From the cell containing the given text, extract its center point as [X, Y] coordinate. 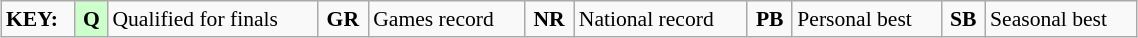
PB [770, 19]
GR [342, 19]
Personal best [866, 19]
Seasonal best [1061, 19]
SB [963, 19]
NR [548, 19]
Qualified for finals [212, 19]
Q [91, 19]
KEY: [38, 19]
Games record [446, 19]
National record [660, 19]
